Capture the cell that displays the provided text and extract its (X, Y) central coordinate. 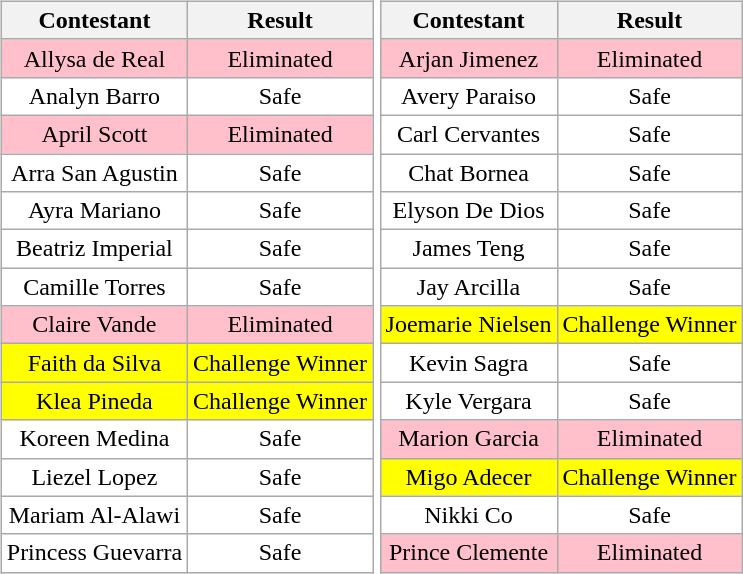
Nikki Co (468, 515)
Marion Garcia (468, 439)
Beatriz Imperial (94, 249)
Allysa de Real (94, 58)
Chat Bornea (468, 173)
Faith da Silva (94, 363)
April Scott (94, 134)
Liezel Lopez (94, 477)
Arjan Jimenez (468, 58)
Koreen Medina (94, 439)
Elyson De Dios (468, 211)
Camille Torres (94, 287)
Ayra Mariano (94, 211)
Princess Guevarra (94, 553)
Claire Vande (94, 325)
Carl Cervantes (468, 134)
Jay Arcilla (468, 287)
Prince Clemente (468, 553)
Arra San Agustin (94, 173)
Migo Adecer (468, 477)
Kevin Sagra (468, 363)
Analyn Barro (94, 96)
Joemarie Nielsen (468, 325)
Klea Pineda (94, 401)
Mariam Al-Alawi (94, 515)
James Teng (468, 249)
Avery Paraiso (468, 96)
Kyle Vergara (468, 401)
